Provide the [X, Y] coordinate of the cell's center where the given text is located.  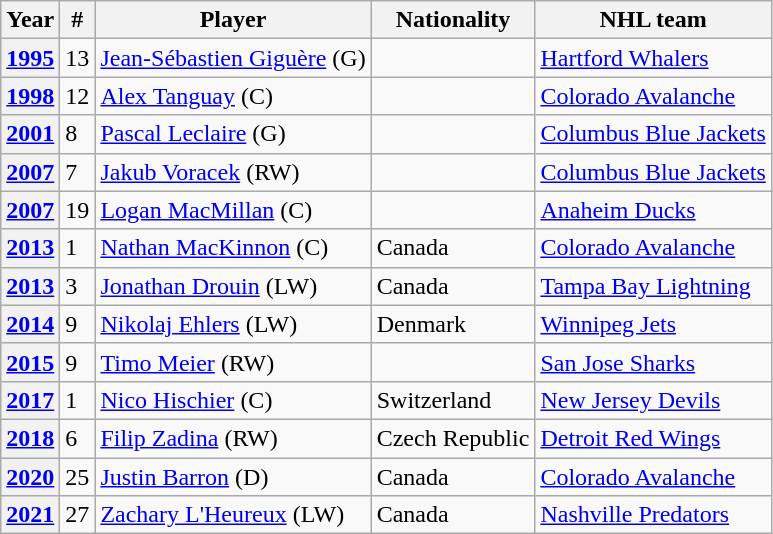
# [78, 20]
Nashville Predators [653, 515]
Nationality [453, 20]
Hartford Whalers [653, 58]
Nikolaj Ehlers (LW) [233, 324]
6 [78, 438]
Logan MacMillan (C) [233, 210]
New Jersey Devils [653, 400]
1995 [30, 58]
8 [78, 134]
Czech Republic [453, 438]
12 [78, 96]
7 [78, 172]
Winnipeg Jets [653, 324]
27 [78, 515]
2015 [30, 362]
19 [78, 210]
Year [30, 20]
Denmark [453, 324]
Jean-Sébastien Giguère (G) [233, 58]
2017 [30, 400]
Filip Zadina (RW) [233, 438]
Jonathan Drouin (LW) [233, 286]
Switzerland [453, 400]
25 [78, 477]
Nico Hischier (C) [233, 400]
Justin Barron (D) [233, 477]
San Jose Sharks [653, 362]
2001 [30, 134]
13 [78, 58]
Jakub Voracek (RW) [233, 172]
Anaheim Ducks [653, 210]
Detroit Red Wings [653, 438]
Alex Tanguay (C) [233, 96]
Pascal Leclaire (G) [233, 134]
2020 [30, 477]
3 [78, 286]
Nathan MacKinnon (C) [233, 248]
NHL team [653, 20]
Timo Meier (RW) [233, 362]
Player [233, 20]
2018 [30, 438]
1998 [30, 96]
Zachary L'Heureux (LW) [233, 515]
2014 [30, 324]
2021 [30, 515]
Tampa Bay Lightning [653, 286]
